Return the [X, Y] coordinate for the center point of the cell that contains the specified text.  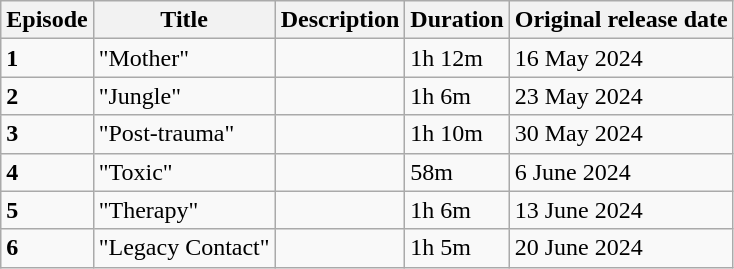
5 [47, 210]
1h 5m [457, 248]
"Mother" [184, 58]
"Therapy" [184, 210]
1h 10m [457, 134]
6 [47, 248]
30 May 2024 [621, 134]
"Jungle" [184, 96]
58m [457, 172]
"Legacy Contact" [184, 248]
2 [47, 96]
Episode [47, 20]
Duration [457, 20]
13 June 2024 [621, 210]
3 [47, 134]
4 [47, 172]
"Post-trauma" [184, 134]
Description [340, 20]
23 May 2024 [621, 96]
"Toxic" [184, 172]
Title [184, 20]
6 June 2024 [621, 172]
1h 12m [457, 58]
1 [47, 58]
16 May 2024 [621, 58]
20 June 2024 [621, 248]
Original release date [621, 20]
